Scan for the cell matching the given text and deliver its (x, y) coordinate at center. 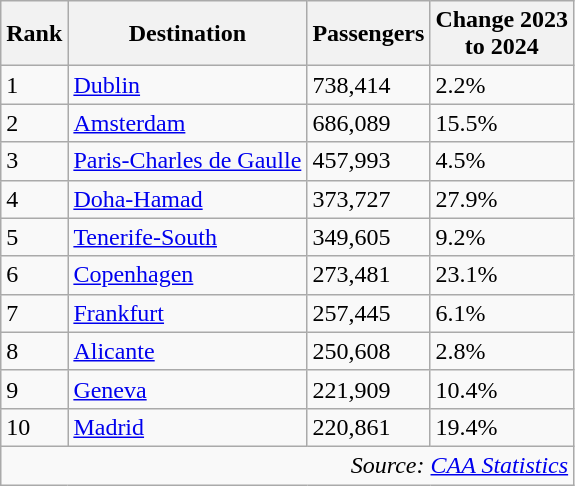
23.1% (502, 275)
Change 2023to 2024 (502, 34)
4.5% (502, 161)
250,608 (368, 351)
1 (34, 85)
10 (34, 427)
Madrid (188, 427)
6 (34, 275)
Passengers (368, 34)
Tenerife-South (188, 237)
2.2% (502, 85)
738,414 (368, 85)
221,909 (368, 389)
Amsterdam (188, 123)
Destination (188, 34)
220,861 (368, 427)
Dublin (188, 85)
257,445 (368, 313)
9.2% (502, 237)
15.5% (502, 123)
Frankfurt (188, 313)
349,605 (368, 237)
Paris-Charles de Gaulle (188, 161)
27.9% (502, 199)
686,089 (368, 123)
7 (34, 313)
Copenhagen (188, 275)
373,727 (368, 199)
9 (34, 389)
Doha-Hamad (188, 199)
3 (34, 161)
457,993 (368, 161)
2.8% (502, 351)
4 (34, 199)
5 (34, 237)
10.4% (502, 389)
2 (34, 123)
Source: CAA Statistics (288, 465)
6.1% (502, 313)
Rank (34, 34)
Geneva (188, 389)
8 (34, 351)
19.4% (502, 427)
273,481 (368, 275)
Alicante (188, 351)
